Pinpoint the cell where the given text exists, returning its [X, Y] midpoint coordinate. 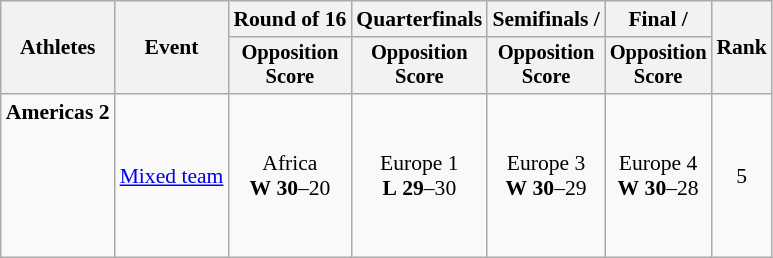
Rank [742, 48]
AfricaW 30–20 [290, 176]
Mixed team [172, 176]
5 [742, 176]
Final / [658, 19]
Semifinals / [546, 19]
Europe 4W 30–28 [658, 176]
Quarterfinals [419, 19]
Europe 3W 30–29 [546, 176]
Europe 1L 29–30 [419, 176]
Athletes [58, 48]
Round of 16 [290, 19]
Americas 2 [58, 176]
Event [172, 48]
